Identify which cell holds the provided text, then report its [x, y] central coordinate. 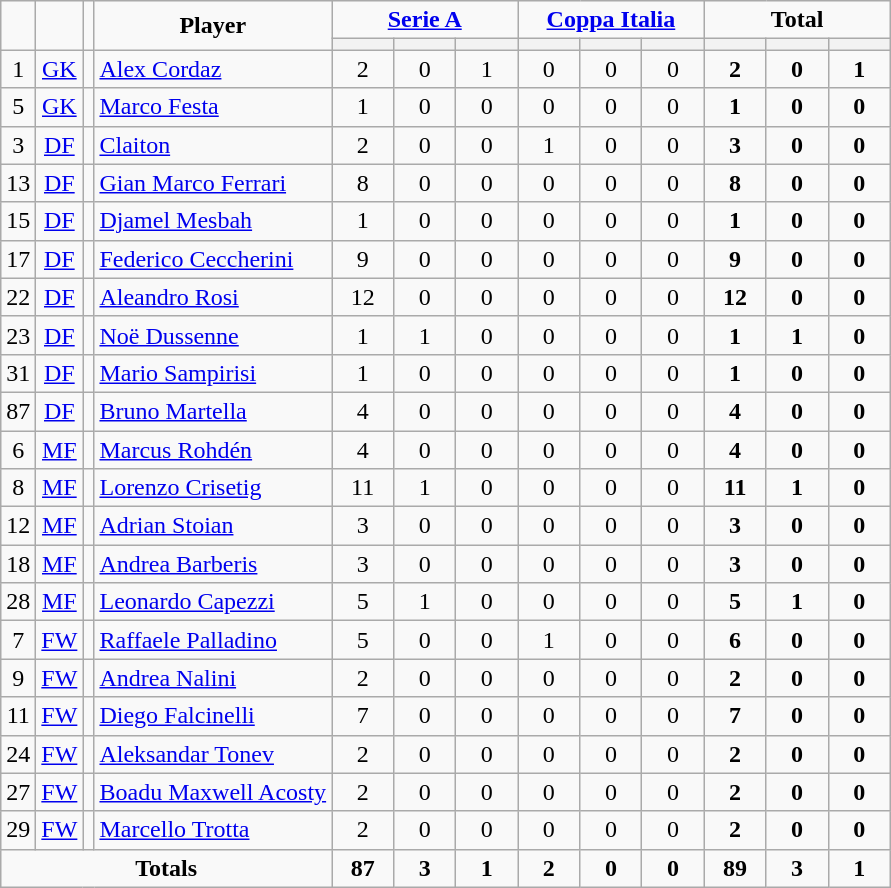
Adrian Stoian [213, 526]
89 [735, 868]
Lorenzo Crisetig [213, 488]
Noë Dussenne [213, 335]
Boadu Maxwell Acosty [213, 792]
Andrea Nalini [213, 678]
Djamel Mesbah [213, 221]
Gian Marco Ferrari [213, 183]
Coppa Italia [611, 20]
Raffaele Palladino [213, 640]
Alex Cordaz [213, 69]
Totals [166, 868]
Federico Ceccherini [213, 259]
13 [18, 183]
Aleksandar Tonev [213, 754]
Marco Festa [213, 107]
31 [18, 373]
Serie A [425, 20]
15 [18, 221]
22 [18, 297]
18 [18, 564]
Aleandro Rosi [213, 297]
Claiton [213, 145]
Leonardo Capezzi [213, 602]
Andrea Barberis [213, 564]
29 [18, 830]
Diego Falcinelli [213, 716]
27 [18, 792]
Marcus Rohdén [213, 449]
Mario Sampirisi [213, 373]
17 [18, 259]
Marcello Trotta [213, 830]
23 [18, 335]
Total [797, 20]
Bruno Martella [213, 411]
Player [213, 26]
24 [18, 754]
28 [18, 602]
